Locate the cell with the specified text and output its [X, Y] center coordinate. 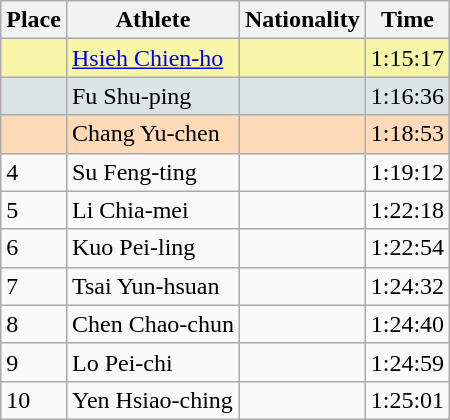
Su Feng-ting [152, 172]
Hsieh Chien-ho [152, 58]
4 [34, 172]
1:25:01 [407, 400]
Yen Hsiao-ching [152, 400]
Fu Shu-ping [152, 96]
1:22:54 [407, 248]
1:22:18 [407, 210]
Chang Yu-chen [152, 134]
8 [34, 324]
1:18:53 [407, 134]
1:24:59 [407, 362]
Lo Pei-chi [152, 362]
Athlete [152, 20]
Tsai Yun-hsuan [152, 286]
10 [34, 400]
1:15:17 [407, 58]
7 [34, 286]
Chen Chao-chun [152, 324]
Time [407, 20]
1:24:32 [407, 286]
1:16:36 [407, 96]
1:24:40 [407, 324]
9 [34, 362]
Place [34, 20]
6 [34, 248]
5 [34, 210]
1:19:12 [407, 172]
Nationality [302, 20]
Kuo Pei-ling [152, 248]
Li Chia-mei [152, 210]
